Determine the [x, y] coordinate at the center of the cell enclosing the given text.  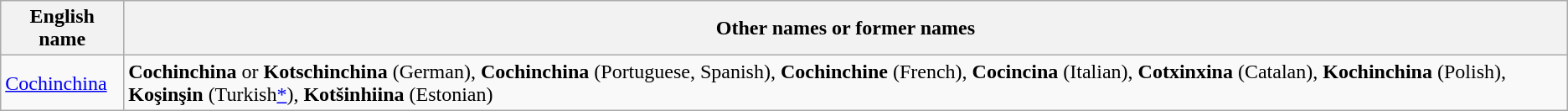
English name [62, 29]
Other names or former names [846, 29]
Cochinchina [62, 82]
